Pinpoint the cell where the given text exists, returning its (x, y) midpoint coordinate. 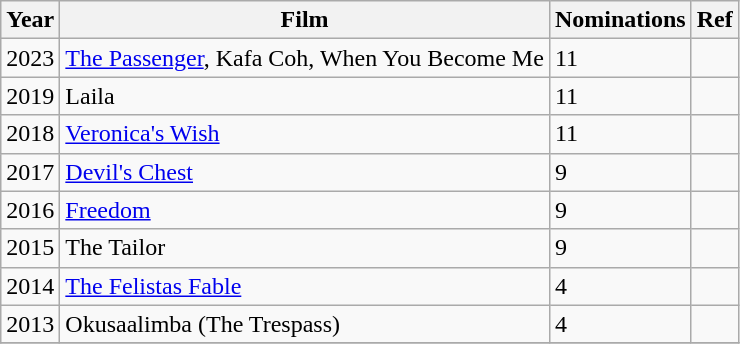
2017 (30, 172)
2018 (30, 134)
2019 (30, 96)
2016 (30, 210)
2015 (30, 248)
Veronica's Wish (305, 134)
The Felistas Fable (305, 286)
2013 (30, 324)
Year (30, 20)
Freedom (305, 210)
Devil's Chest (305, 172)
2023 (30, 58)
Laila (305, 96)
Okusaalimba (The Trespass) (305, 324)
Ref (714, 20)
The Tailor (305, 248)
2014 (30, 286)
Film (305, 20)
The Passenger, Kafa Coh, When You Become Me (305, 58)
Nominations (620, 20)
